Return the (x, y) coordinate for the center point of the cell that contains the specified text.  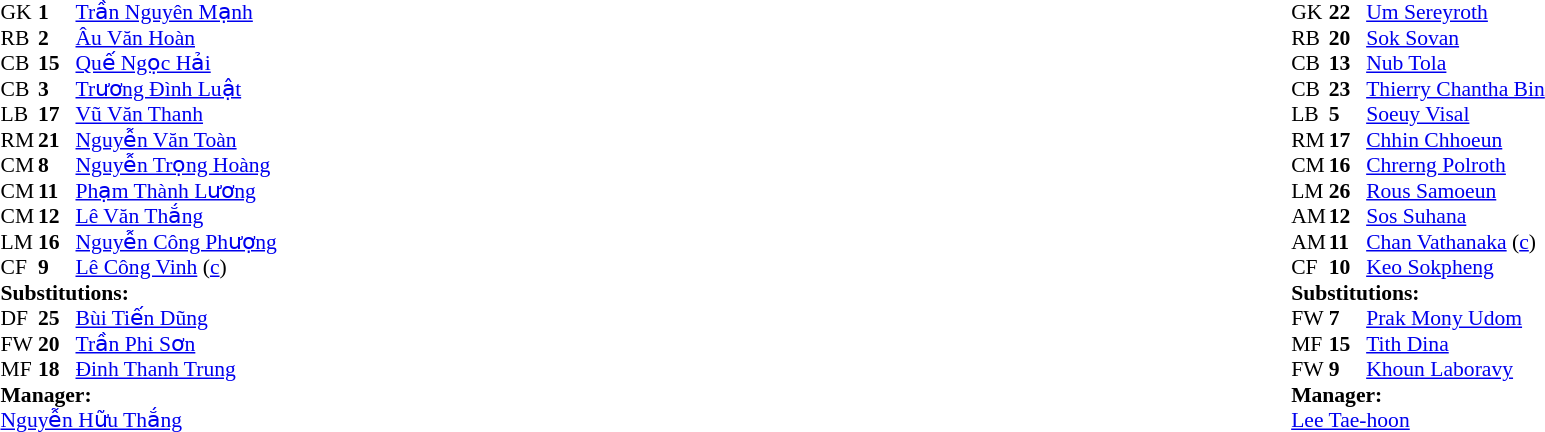
10 (1348, 267)
Keo Sokpheng (1456, 267)
21 (57, 140)
5 (1348, 115)
Bùi Tiến Dũng (176, 319)
Vũ Văn Thanh (176, 115)
18 (57, 369)
Quế Ngọc Hải (176, 63)
Thierry Chantha Bin (1456, 89)
Nguyễn Văn Toàn (176, 140)
26 (1348, 191)
2 (57, 38)
Um Sereyroth (1456, 13)
8 (57, 165)
Soeuy Visal (1456, 115)
DF (19, 319)
Nguyễn Trọng Hoàng (176, 165)
Tith Dina (1456, 344)
Rous Samoeun (1456, 191)
Âu Văn Hoàn (176, 38)
Chan Vathanaka (c) (1456, 242)
Sok Sovan (1456, 38)
Sos Suhana (1456, 217)
25 (57, 319)
7 (1348, 319)
Trần Nguyên Mạnh (176, 13)
Chrerng Polroth (1456, 165)
Lê Văn Thắng (176, 217)
Khoun Laboravy (1456, 369)
22 (1348, 13)
Phạm Thành Lương (176, 191)
Nguyễn Công Phượng (176, 242)
3 (57, 89)
Nub Tola (1456, 63)
Chhin Chhoeun (1456, 140)
Lê Công Vinh (c) (176, 267)
Trương Đình Luật (176, 89)
13 (1348, 63)
Trần Phi Sơn (176, 344)
Prak Mony Udom (1456, 319)
23 (1348, 89)
1 (57, 13)
Đinh Thanh Trung (176, 369)
